Return [x, y] of the center of cell containing provided text 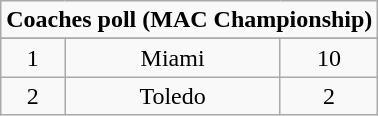
Toledo [172, 96]
Miami [172, 58]
1 [33, 58]
Coaches poll (MAC Championship) [190, 20]
10 [329, 58]
